Scan for the cell matching the given text and deliver its [X, Y] coordinate at center. 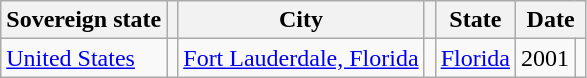
State [475, 20]
United States [84, 58]
Florida [475, 58]
Date [551, 20]
City [301, 20]
Sovereign state [84, 20]
2001 [546, 58]
Fort Lauderdale, Florida [301, 58]
